Find where the given text appears and provide that cell's center as (x, y) coordinate. 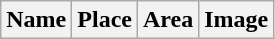
Image (236, 20)
Name (36, 20)
Area (168, 20)
Place (105, 20)
